Scan for the cell matching the given text and deliver its (X, Y) coordinate at center. 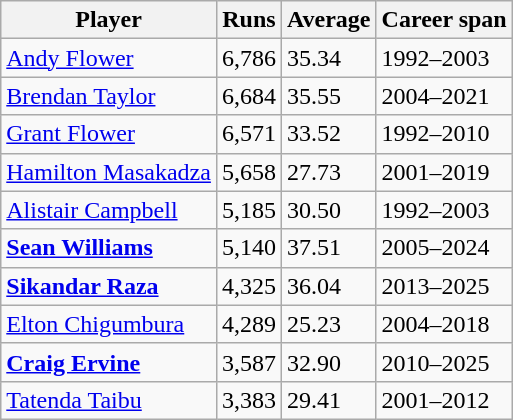
4,325 (248, 286)
Tatenda Taibu (109, 400)
Sean Williams (109, 248)
6,786 (248, 58)
Player (109, 20)
3,383 (248, 400)
6,684 (248, 96)
35.34 (328, 58)
37.51 (328, 248)
Sikandar Raza (109, 286)
Average (328, 20)
6,571 (248, 134)
27.73 (328, 172)
2005–2024 (444, 248)
Hamilton Masakadza (109, 172)
2013–2025 (444, 286)
Runs (248, 20)
36.04 (328, 286)
Alistair Campbell (109, 210)
3,587 (248, 362)
Craig Ervine (109, 362)
Andy Flower (109, 58)
25.23 (328, 324)
Grant Flower (109, 134)
2004–2021 (444, 96)
4,289 (248, 324)
2001–2019 (444, 172)
5,658 (248, 172)
2004–2018 (444, 324)
Career span (444, 20)
2001–2012 (444, 400)
Brendan Taylor (109, 96)
Elton Chigumbura (109, 324)
5,185 (248, 210)
5,140 (248, 248)
30.50 (328, 210)
29.41 (328, 400)
35.55 (328, 96)
2010–2025 (444, 362)
1992–2010 (444, 134)
32.90 (328, 362)
33.52 (328, 134)
